Pinpoint the cell where the given text exists, returning its [x, y] midpoint coordinate. 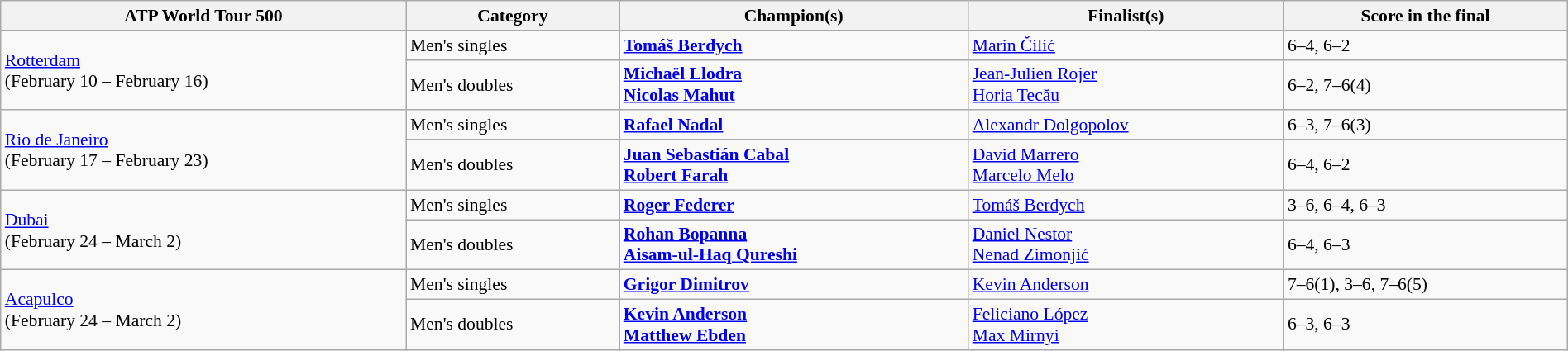
Finalist(s) [1126, 16]
Feliciano López Max Mirnyi [1126, 325]
Marin Čilić [1126, 45]
ATP World Tour 500 [203, 16]
Rafael Nadal [794, 126]
Category [513, 16]
3–6, 6–4, 6–3 [1426, 205]
6–2, 7–6(4) [1426, 84]
Roger Federer [794, 205]
7–6(1), 3–6, 7–6(5) [1426, 285]
Alexandr Dolgopolov [1126, 126]
Daniel Nestor Nenad Zimonjić [1126, 244]
Rotterdam(February 10 – February 16) [203, 71]
Michaël Llodra Nicolas Mahut [794, 84]
6–3, 6–3 [1426, 325]
Rio de Janeiro(February 17 – February 23) [203, 150]
Champion(s) [794, 16]
David Marrero Marcelo Melo [1126, 165]
Juan Sebastián Cabal Robert Farah [794, 165]
6–3, 7–6(3) [1426, 126]
Score in the final [1426, 16]
Grigor Dimitrov [794, 285]
Kevin Anderson [1126, 285]
Kevin Anderson Matthew Ebden [794, 325]
6–4, 6–3 [1426, 244]
Rohan Bopanna Aisam-ul-Haq Qureshi [794, 244]
Acapulco(February 24 – March 2) [203, 311]
Dubai(February 24 – March 2) [203, 230]
Jean-Julien Rojer Horia Tecău [1126, 84]
